Extract the (X, Y) coordinate from the center of the cell holding the provided text.  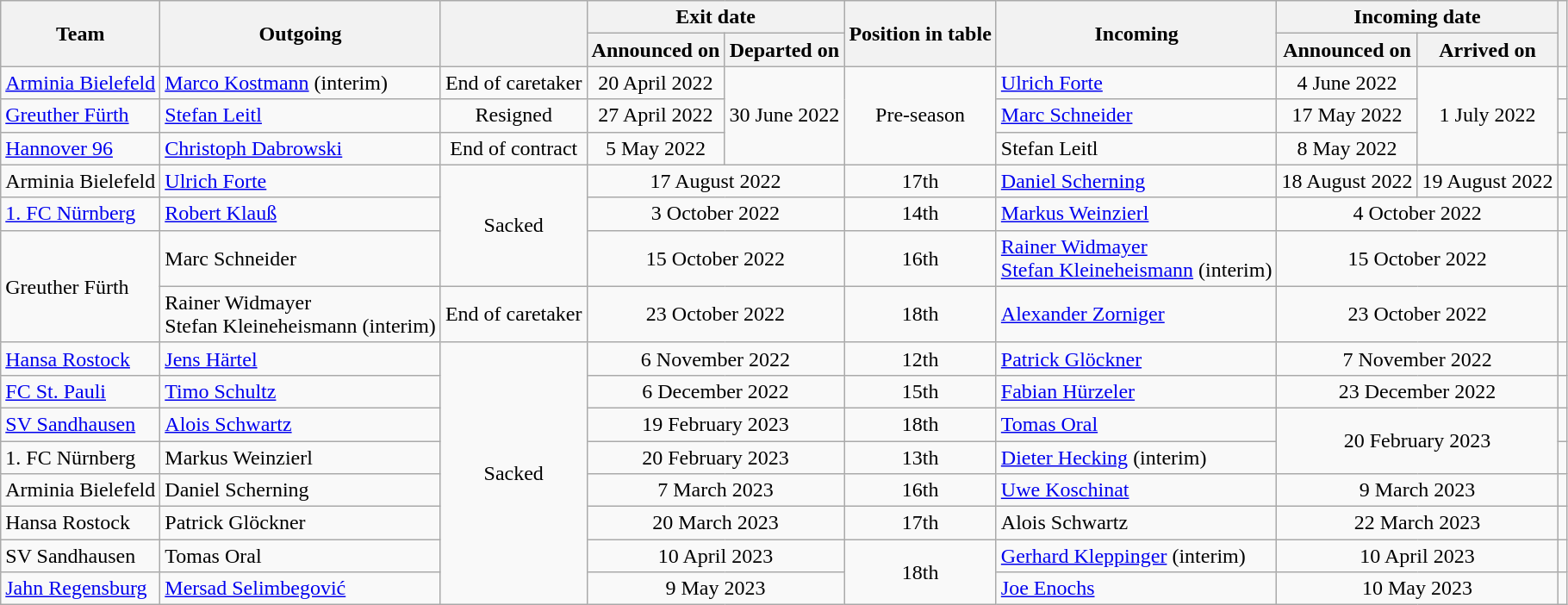
Arrived on (1487, 50)
Pre-season (920, 115)
4 October 2022 (1417, 214)
6 November 2022 (715, 359)
Hannover 96 (81, 148)
Joe Enochs (1136, 589)
13th (920, 458)
17 August 2022 (715, 181)
4 June 2022 (1347, 83)
Mersad Selimbegović (301, 589)
9 March 2023 (1417, 490)
Departed on (784, 50)
Jens Härtel (301, 359)
20 April 2022 (656, 83)
Christoph Dabrowski (301, 148)
1 July 2022 (1487, 115)
End of contract (513, 148)
Resigned (513, 115)
20 March 2023 (715, 523)
FC St. Pauli (81, 391)
Outgoing (301, 34)
8 May 2022 (1347, 148)
Marco Kostmann (interim) (301, 83)
7 November 2022 (1417, 359)
22 March 2023 (1417, 523)
Alexander Zorniger (1136, 314)
Incoming date (1417, 17)
Position in table (920, 34)
3 October 2022 (715, 214)
Fabian Hürzeler (1136, 391)
Uwe Koschinat (1136, 490)
19 February 2023 (715, 424)
Jahn Regensburg (81, 589)
15th (920, 391)
12th (920, 359)
6 December 2022 (715, 391)
9 May 2023 (715, 589)
Gerhard Kleppinger (interim) (1136, 556)
Timo Schultz (301, 391)
18 August 2022 (1347, 181)
27 April 2022 (656, 115)
23 December 2022 (1417, 391)
5 May 2022 (656, 148)
17 May 2022 (1347, 115)
Incoming (1136, 34)
Robert Klauß (301, 214)
30 June 2022 (784, 115)
19 August 2022 (1487, 181)
Dieter Hecking (interim) (1136, 458)
14th (920, 214)
Team (81, 34)
7 March 2023 (715, 490)
10 May 2023 (1417, 589)
Exit date (715, 17)
